Find where the given text appears and provide that cell's center as (x, y) coordinate. 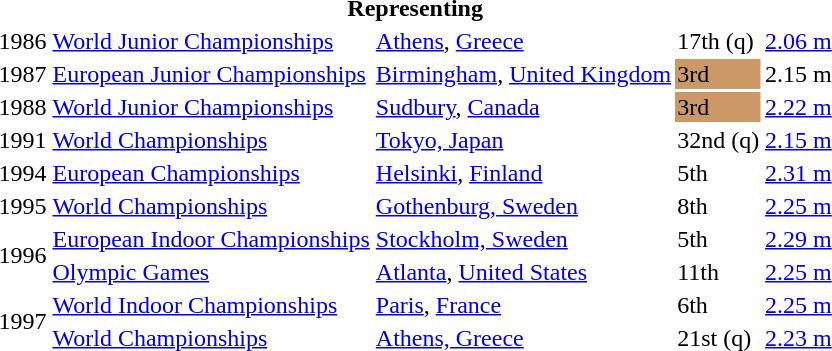
32nd (q) (718, 140)
11th (718, 272)
Olympic Games (211, 272)
Atlanta, United States (523, 272)
8th (718, 206)
Paris, France (523, 305)
European Indoor Championships (211, 239)
6th (718, 305)
Tokyo, Japan (523, 140)
Gothenburg, Sweden (523, 206)
World Indoor Championships (211, 305)
European Championships (211, 173)
Athens, Greece (523, 41)
Helsinki, Finland (523, 173)
European Junior Championships (211, 74)
Birmingham, United Kingdom (523, 74)
Sudbury, Canada (523, 107)
17th (q) (718, 41)
Stockholm, Sweden (523, 239)
